Determine the [X, Y] coordinate at the center of the cell enclosing the given text.  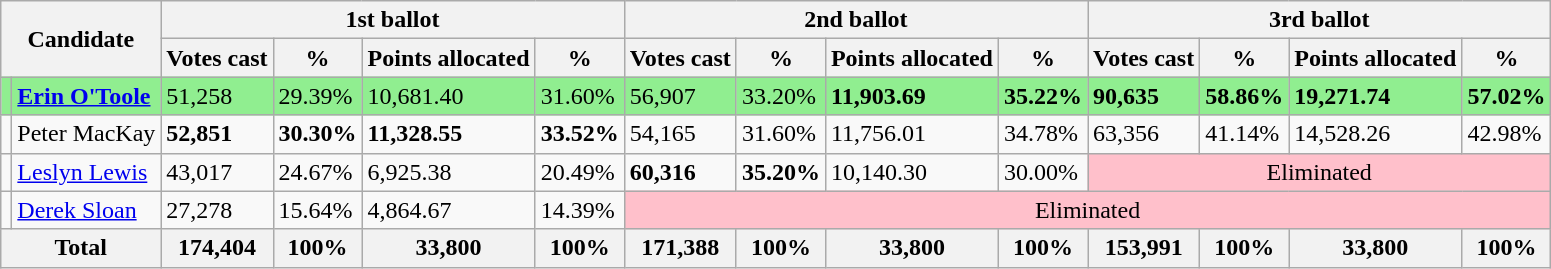
Erin O'Toole [86, 96]
4,864.67 [448, 210]
10,681.40 [448, 96]
35.22% [1042, 96]
35.20% [780, 172]
27,278 [217, 210]
2nd ballot [856, 20]
56,907 [680, 96]
29.39% [318, 96]
42.98% [1506, 134]
1st ballot [392, 20]
51,258 [217, 96]
43,017 [217, 172]
14,528.26 [1376, 134]
10,140.30 [912, 172]
30.30% [318, 134]
15.64% [318, 210]
20.49% [580, 172]
153,991 [1144, 248]
52,851 [217, 134]
Candidate [81, 39]
24.67% [318, 172]
Leslyn Lewis [86, 172]
11,903.69 [912, 96]
Peter MacKay [86, 134]
63,356 [1144, 134]
Derek Sloan [86, 210]
33.52% [580, 134]
14.39% [580, 210]
57.02% [1506, 96]
174,404 [217, 248]
Total [81, 248]
171,388 [680, 248]
6,925.38 [448, 172]
41.14% [1244, 134]
54,165 [680, 134]
30.00% [1042, 172]
11,756.01 [912, 134]
60,316 [680, 172]
90,635 [1144, 96]
11,328.55 [448, 134]
19,271.74 [1376, 96]
58.86% [1244, 96]
33.20% [780, 96]
3rd ballot [1320, 20]
34.78% [1042, 134]
